Capture the cell that displays the provided text and extract its [x, y] central coordinate. 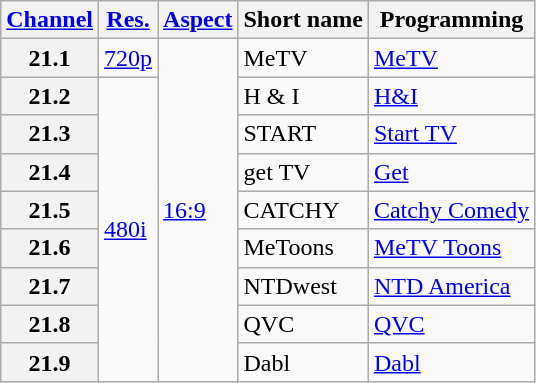
MeToons [303, 248]
21.1 [50, 58]
21.5 [50, 210]
CATCHY [303, 210]
480i [128, 229]
21.6 [50, 248]
21.7 [50, 286]
Res. [128, 20]
21.3 [50, 134]
Get [451, 172]
H&I [451, 96]
NTDwest [303, 286]
Programming [451, 20]
Start TV [451, 134]
21.2 [50, 96]
Aspect [198, 20]
get TV [303, 172]
21.9 [50, 362]
Channel [50, 20]
21.4 [50, 172]
720p [128, 58]
MeTV Toons [451, 248]
Catchy Comedy [451, 210]
START [303, 134]
H & I [303, 96]
16:9 [198, 210]
21.8 [50, 324]
NTD America [451, 286]
Short name [303, 20]
